Scan for the cell matching the given text and deliver its (x, y) coordinate at center. 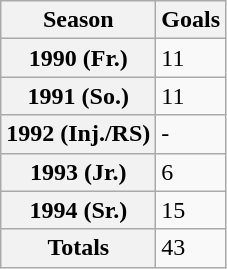
15 (191, 210)
Season (78, 20)
Totals (78, 248)
1991 (So.) (78, 96)
1990 (Fr.) (78, 58)
43 (191, 248)
Goals (191, 20)
1992 (Inj./RS) (78, 134)
- (191, 134)
1994 (Sr.) (78, 210)
6 (191, 172)
1993 (Jr.) (78, 172)
